Provide the [X, Y] coordinate of the cell's center where the given text is located.  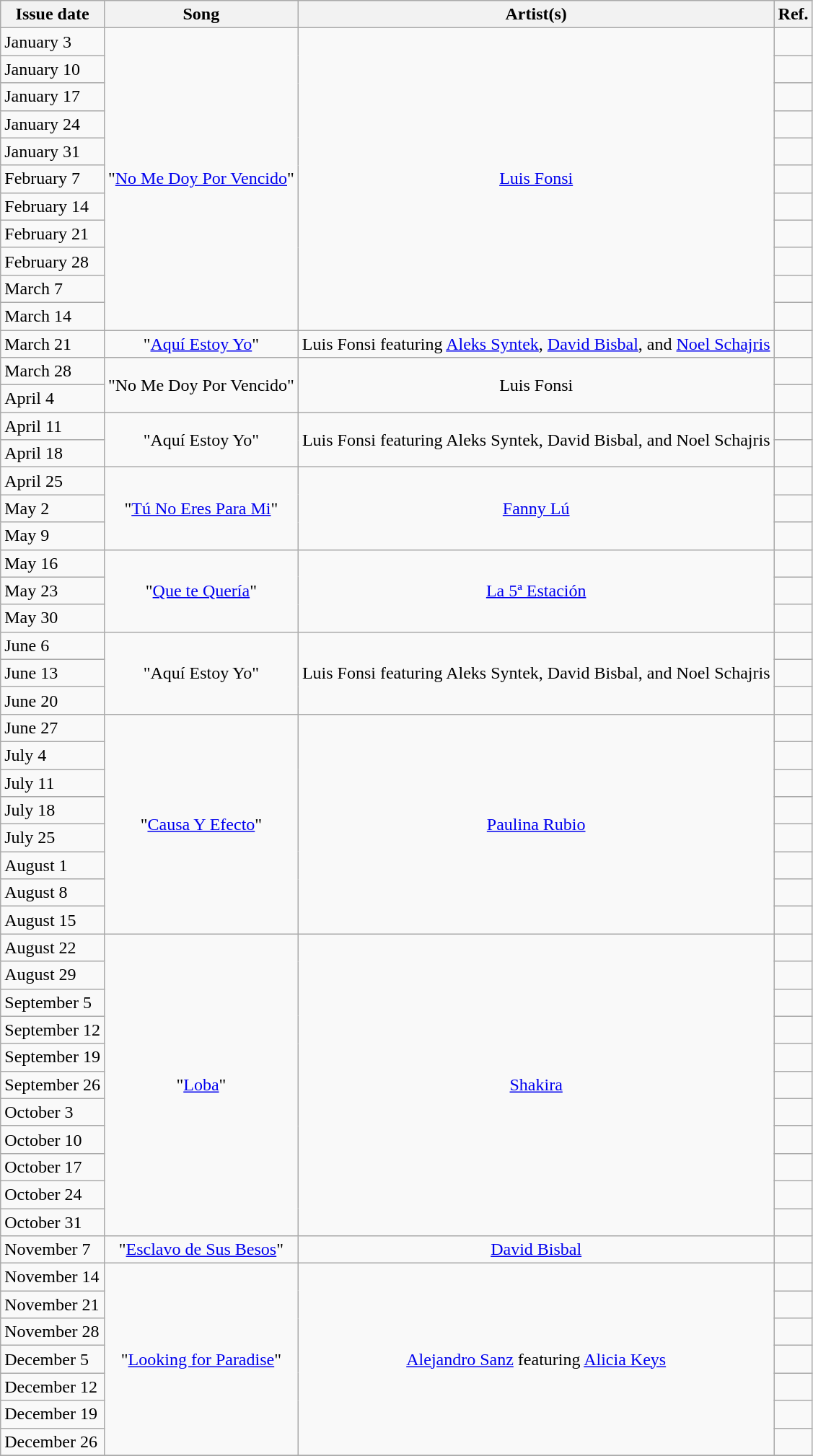
March 7 [53, 288]
October 10 [53, 1139]
August 22 [53, 948]
January 10 [53, 69]
December 12 [53, 1387]
July 4 [53, 755]
July 18 [53, 811]
La 5ª Estación [536, 591]
December 5 [53, 1359]
August 29 [53, 975]
June 13 [53, 673]
January 31 [53, 151]
Issue date [53, 14]
January 3 [53, 42]
May 23 [53, 591]
January 17 [53, 97]
Ref. [794, 14]
March 14 [53, 316]
April 25 [53, 481]
September 5 [53, 1002]
Song [201, 14]
November 14 [53, 1277]
April 18 [53, 454]
April 11 [53, 426]
February 7 [53, 179]
May 2 [53, 508]
September 12 [53, 1030]
March 21 [53, 344]
David Bisbal [536, 1250]
May 16 [53, 563]
Artist(s) [536, 14]
February 21 [53, 234]
Shakira [536, 1085]
"Esclavo de Sus Besos" [201, 1250]
August 15 [53, 920]
May 9 [53, 536]
February 28 [53, 261]
October 17 [53, 1167]
December 26 [53, 1442]
"Looking for Paradise" [201, 1359]
"Que te Quería" [201, 591]
September 19 [53, 1057]
February 14 [53, 206]
Alejandro Sanz featuring Alicia Keys [536, 1359]
Paulina Rubio [536, 824]
April 4 [53, 399]
June 27 [53, 728]
January 24 [53, 124]
August 8 [53, 893]
July 11 [53, 782]
October 24 [53, 1194]
"Loba" [201, 1085]
August 1 [53, 865]
May 30 [53, 618]
November 21 [53, 1305]
November 7 [53, 1250]
October 31 [53, 1222]
July 25 [53, 838]
Fanny Lú [536, 508]
"Tú No Eres Para Mi" [201, 508]
June 20 [53, 700]
September 26 [53, 1085]
December 19 [53, 1414]
November 28 [53, 1332]
March 28 [53, 371]
October 3 [53, 1112]
"Causa Y Efecto" [201, 824]
June 6 [53, 645]
